Find where the given text appears and provide that cell's center as [X, Y] coordinate. 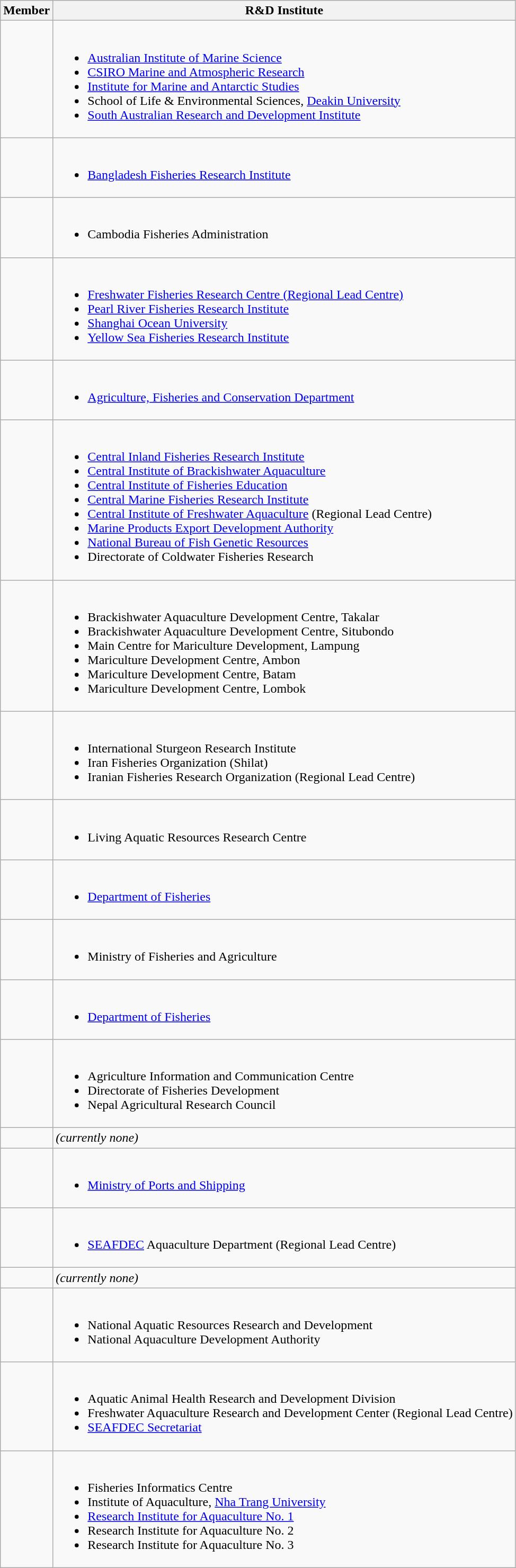
Living Aquatic Resources Research Centre [284, 829]
Agriculture, Fisheries and Conservation Department [284, 390]
Agriculture Information and Communication CentreDirectorate of Fisheries DevelopmentNepal Agricultural Research Council [284, 1083]
Cambodia Fisheries Administration [284, 228]
SEAFDEC Aquaculture Department (Regional Lead Centre) [284, 1238]
Ministry of Fisheries and Agriculture [284, 949]
National Aquatic Resources Research and DevelopmentNational Aquaculture Development Authority [284, 1325]
Bangladesh Fisheries Research Institute [284, 167]
International Sturgeon Research InstituteIran Fisheries Organization (Shilat)Iranian Fisheries Research Organization (Regional Lead Centre) [284, 755]
Member [26, 11]
Ministry of Ports and Shipping [284, 1178]
R&D Institute [284, 11]
